Locate the cell with the specified text and output its (X, Y) center coordinate. 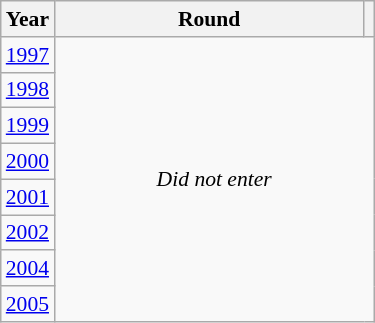
2001 (28, 197)
1997 (28, 55)
2005 (28, 304)
Year (28, 19)
2002 (28, 233)
2004 (28, 269)
1998 (28, 90)
2000 (28, 162)
Round (209, 19)
1999 (28, 126)
Did not enter (214, 180)
